Identify which cell holds the provided text, then report its (X, Y) central coordinate. 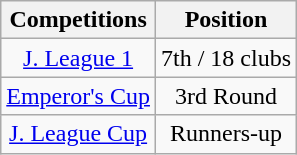
J. League Cup (78, 134)
J. League 1 (78, 58)
Runners-up (226, 134)
7th / 18 clubs (226, 58)
Emperor's Cup (78, 96)
Position (226, 20)
Competitions (78, 20)
3rd Round (226, 96)
